Scan for the cell matching the given text and deliver its (x, y) coordinate at center. 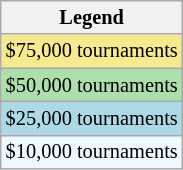
$10,000 tournaments (92, 152)
$50,000 tournaments (92, 85)
Legend (92, 17)
$25,000 tournaments (92, 118)
$75,000 tournaments (92, 51)
